Determine the (X, Y) coordinate at the center of the cell enclosing the given text.  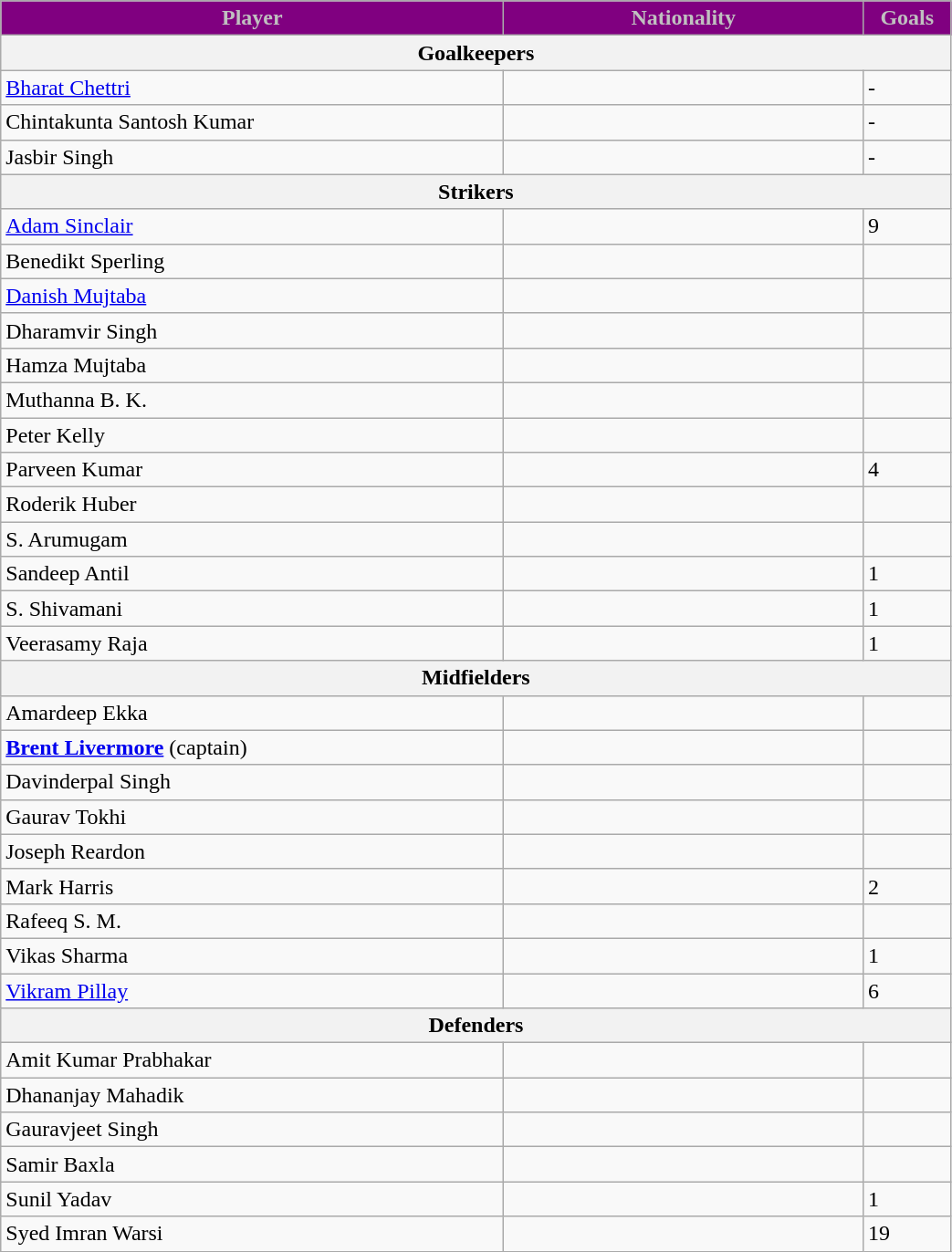
S. Arumugam (252, 539)
Vikram Pillay (252, 990)
Nationality (684, 18)
Gaurav Tokhi (252, 817)
Benedikt Sperling (252, 261)
Midfielders (476, 678)
Sandeep Antil (252, 574)
Veerasamy Raja (252, 643)
Vikas Sharma (252, 955)
Strikers (476, 192)
Bharat Chettri (252, 88)
Parveen Kumar (252, 470)
2 (907, 886)
Sunil Yadav (252, 1199)
Chintakunta Santosh Kumar (252, 122)
Player (252, 18)
19 (907, 1234)
Hamza Mujtaba (252, 365)
Samir Baxla (252, 1164)
6 (907, 990)
Rafeeq S. M. (252, 921)
Dhananjay Mahadik (252, 1095)
Muthanna B. K. (252, 400)
Danish Mujtaba (252, 296)
Peter Kelly (252, 435)
4 (907, 470)
Dharamvir Singh (252, 330)
Amardeep Ekka (252, 713)
Brent Livermore (captain) (252, 747)
Joseph Reardon (252, 851)
Syed Imran Warsi (252, 1234)
9 (907, 226)
Jasbir Singh (252, 157)
Goalkeepers (476, 53)
Goals (907, 18)
Roderik Huber (252, 505)
Amit Kumar Prabhakar (252, 1060)
Adam Sinclair (252, 226)
Defenders (476, 1026)
S. Shivamani (252, 609)
Gauravjeet Singh (252, 1130)
Davinderpal Singh (252, 782)
Mark Harris (252, 886)
